Determine the [X, Y] coordinate at the center of the cell enclosing the given text.  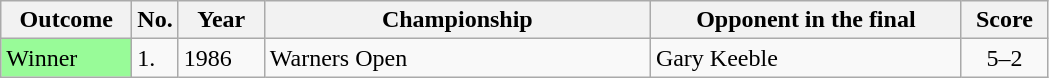
1986 [221, 58]
Outcome [66, 20]
Winner [66, 58]
Championship [457, 20]
Warners Open [457, 58]
1. [155, 58]
Opponent in the final [806, 20]
No. [155, 20]
Score [1004, 20]
Gary Keeble [806, 58]
5–2 [1004, 58]
Year [221, 20]
